Locate the cell with the specified text and output its [x, y] center coordinate. 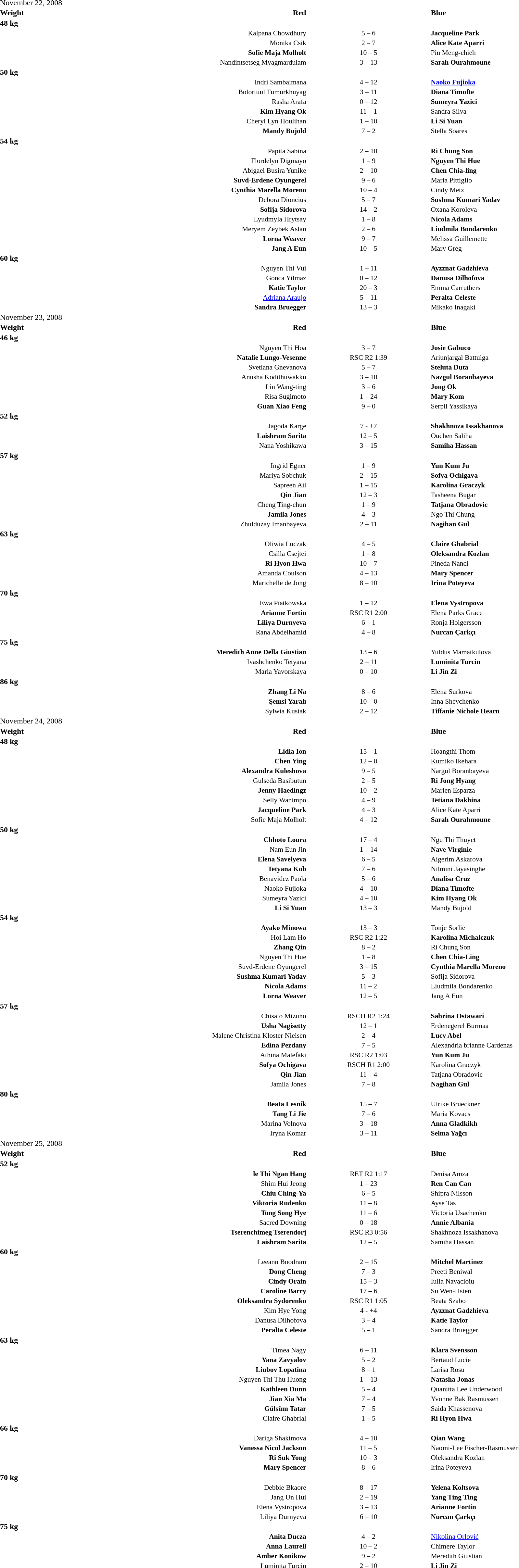
Rana Abdelhamid [215, 632]
Ingrid Egner [215, 466]
Leeann Boodram [215, 1262]
Gülsüm Tatar [215, 1409]
17 – 6 [369, 1291]
Ri Hyon Hwa [215, 563]
Tong Song Hye [215, 1212]
Mary Spencer [215, 1467]
Chen Ying [215, 761]
Guan Xiao Feng [215, 406]
Kathleen Dunn [215, 1389]
Jang A Eun [215, 248]
Nicola Adams [215, 986]
Nguyen Thi Thu Huong [215, 1379]
Shim Hui Jeong [215, 1183]
3 – 10 [369, 377]
Naoko Fujioka [215, 888]
8 – 2 [369, 947]
Yana Zavyalov [215, 1360]
Cindy Orain [215, 1281]
1 – 13 [369, 1379]
Sumeyra Yazici [215, 898]
Tserenchimeg Tserendorj [215, 1232]
Ewa Piatkowska [215, 603]
9 – 6 [369, 180]
9 – 2 [369, 1556]
Sofija Sidorova [215, 209]
Natalie Lungo-Vesenne [215, 357]
11 – 1 [369, 111]
Ayako Minowa [215, 928]
15 – 1 [369, 751]
Edina Pezdany [215, 1045]
5 – 11 [369, 297]
6 – 11 [369, 1350]
8 – 10 [369, 583]
10 – 4 [369, 190]
Chisato Mizuno [215, 1016]
9 – 0 [369, 406]
Jian Xia Ma [215, 1399]
Li Si Yuan [215, 908]
Viktoria Rudenko [215, 1203]
Danusa Dilhofova [215, 1320]
RET R2 1:17 [369, 1173]
Arianne Fortin [215, 612]
Cheryl Lyn Houlihan [215, 121]
Cheng Ting-chun [215, 505]
Claire Ghabrial [215, 1418]
7 – 3 [369, 1272]
Ivashchenko Tetyana [215, 662]
Peralta Celeste [215, 1330]
Sofya Ochigava [215, 1064]
Indri Sambaimana [215, 82]
Timea Nagy [215, 1350]
RSC R2 1:03 [369, 1055]
Risa Sugimoto [215, 396]
1 – 15 [369, 485]
2 – 12 [369, 711]
10 – 3 [369, 1458]
6 – 10 [369, 1516]
11 – 2 [369, 986]
Gulseda Basibutun [215, 781]
Amanda Coulson [215, 573]
4 – 8 [369, 632]
11 – 6 [369, 1212]
Iryna Komar [215, 1133]
2 – 6 [369, 229]
Sylwia Kusiak [215, 711]
5 – 3 [369, 976]
6 – 1 [369, 622]
Csilla Csejtei [215, 554]
2 – 19 [369, 1497]
Zhang Qin [215, 947]
0 – 18 [369, 1222]
Caroline Barry [215, 1291]
Şemsi Yaralı [215, 701]
Zhulduzay Imanbayeva [215, 524]
Jagoda Karge [215, 426]
9 – 7 [369, 238]
RSC R3 0:56 [369, 1232]
4 – 9 [369, 800]
Vanessa Nicol Jackson [215, 1448]
7 – 2 [369, 131]
Chhoto Loura [215, 840]
1 – 14 [369, 849]
Sushma Kumari Yadav [215, 976]
Adriana Araujo [215, 297]
1 – 12 [369, 603]
Chiu Ching-Ya [215, 1193]
Debora Dioncius [215, 199]
Anusha Kodithuwakku [215, 377]
3 – 7 [369, 347]
11 – 5 [369, 1448]
8 – 17 [369, 1487]
11 – 8 [369, 1203]
Nguyen Thi Hue [215, 957]
1 – 24 [369, 396]
Jacqueline Park [215, 810]
Nandintsetseg Myagmardulam [215, 62]
10 – 7 [369, 563]
15 – 3 [369, 1281]
7 – 8 [369, 1084]
2 – 7 [369, 43]
14 – 2 [369, 209]
Oliwia Luczak [215, 544]
Rasha Arafa [215, 102]
2 – 4 [369, 1035]
Amber Konikow [215, 1556]
Mariya Sobchuk [215, 475]
Selly Wanimpo [215, 800]
Debbie Bkaore [215, 1487]
Malene Christina Kloster Nielsen [215, 1035]
0 – 10 [369, 671]
Kim Hye Yong [215, 1311]
Nguyen Thi Vui [215, 268]
Elena Savelyeva [215, 859]
RSC R1 1:05 [369, 1301]
Lidia Ion [215, 751]
3 – 18 [369, 1123]
Usha Nagisetty [215, 1025]
Abigael Busira Yunike [215, 170]
Nam Eun Jin [215, 849]
Svetlana Gnevanova [215, 367]
Hoi Lam Ho [215, 937]
Ri Suk Yong [215, 1458]
Bolortuul Tumurkhuyag [215, 92]
Kim Hyang Ok [215, 111]
5 – 2 [369, 1360]
Tang Li Jie [215, 1114]
12 – 3 [369, 495]
Cynthia Marella Moreno [215, 190]
Anna Laurell [215, 1546]
Benavidez Paola [215, 879]
11 – 4 [369, 1074]
Monika Csik [215, 43]
7 – 4 [369, 1399]
RSCH R2 1:24 [369, 1016]
Katie Taylor [215, 288]
Meredith Anne Della Giustian [215, 652]
Kalpana Chowdhury [215, 33]
Dariga Shakimova [215, 1438]
4 – 5 [369, 544]
Sandra Bruegger [215, 307]
Lyudmyla Hrytsay [215, 219]
Sacred Downing [215, 1222]
Nana Yoshikawa [215, 445]
3 – 6 [369, 386]
7 - +7 [369, 426]
Beata Lesnik [215, 1104]
3 – 4 [369, 1320]
1 – 11 [369, 268]
12 – 1 [369, 1025]
Sapreen Ail [215, 485]
RSC R2 1:39 [369, 357]
RSCH R1 2:00 [369, 1064]
Tetyana Kob [215, 869]
5 – 1 [369, 1330]
Papita Sabina [215, 151]
le Thi Ngan Hang [215, 1173]
12 – 0 [369, 761]
10 – 0 [369, 701]
17 – 4 [369, 840]
9 – 5 [369, 771]
Alexandra Kuleshova [215, 771]
Liubov Lopatina [215, 1370]
Athina Malefaki [215, 1055]
Oleksandra Sydorenko [215, 1301]
1 – 10 [369, 121]
Zhang Li Na [215, 692]
Jenny Haedingz [215, 790]
RSC R2 1:22 [369, 937]
Marina Volnova [215, 1123]
8 – 1 [369, 1370]
2 – 5 [369, 781]
Nguyen Thi Hoa [215, 347]
Marichelle de Jong [215, 583]
1 – 5 [369, 1418]
Elena Vystropova [215, 1507]
5 – 4 [369, 1389]
Lin Wang-ting [215, 386]
13 – 6 [369, 652]
Dong Cheng [215, 1272]
4 - +4 [369, 1311]
1 – 23 [369, 1183]
Meryem Zeybek Aslan [215, 229]
Maria Yavorskaya [215, 671]
20 – 3 [369, 288]
RSC R1 2:00 [369, 612]
Mandy Bujold [215, 131]
4 – 13 [369, 573]
Gonca Yilmaz [215, 278]
Jang Un Hui [215, 1497]
Anita Ducza [215, 1537]
Flordelyn Digmayo [215, 160]
15 – 7 [369, 1104]
4 – 2 [369, 1537]
